Extract the [x, y] coordinate from the center of the cell holding the provided text.  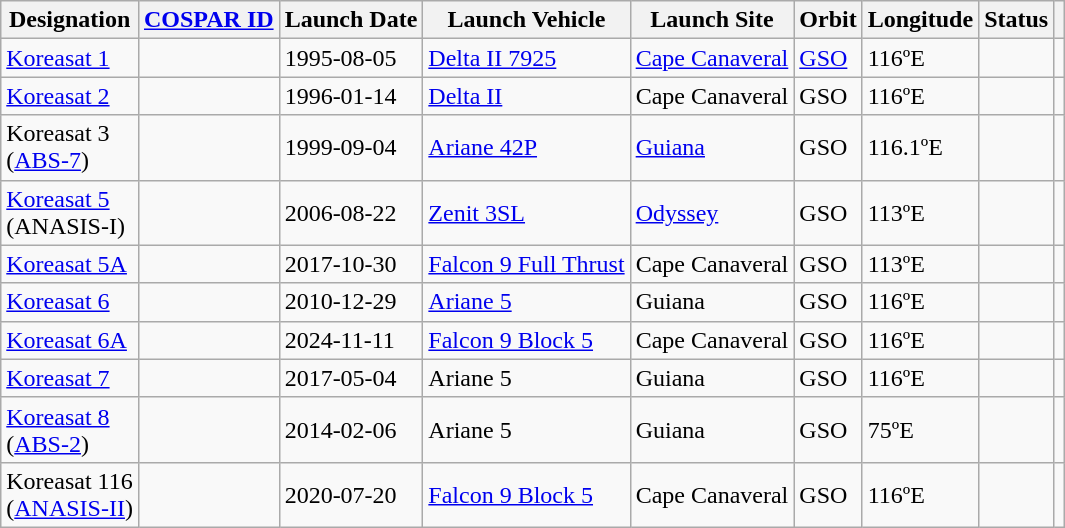
Launch Date [351, 20]
2014-02-06 [351, 430]
COSPAR ID [208, 20]
Koreasat 7 [70, 378]
Launch Vehicle [526, 20]
2017-05-04 [351, 378]
2020-07-20 [351, 494]
Koreasat 3(ABS-7) [70, 148]
2017-10-30 [351, 264]
Koreasat 8(ABS-2) [70, 430]
2010-12-29 [351, 302]
Orbit [828, 20]
1996-01-14 [351, 96]
2024-11-11 [351, 340]
Koreasat 116(ANASIS-II) [70, 494]
Koreasat 2 [70, 96]
Longitude [920, 20]
Koreasat 5(ANASIS-I) [70, 212]
Koreasat 1 [70, 58]
1995-08-05 [351, 58]
Delta II 7925 [526, 58]
Zenit 3SL [526, 212]
1999-09-04 [351, 148]
Odyssey [712, 212]
116.1ºE [920, 148]
Status [1016, 20]
Koreasat 5A [70, 264]
75ºE [920, 430]
2006-08-22 [351, 212]
Koreasat 6 [70, 302]
Designation [70, 20]
Delta II [526, 96]
Falcon 9 Full Thrust [526, 264]
Koreasat 6A [70, 340]
Launch Site [712, 20]
Ariane 42P [526, 148]
